Search for the cell housing the specified text and yield its [x, y] center coordinate. 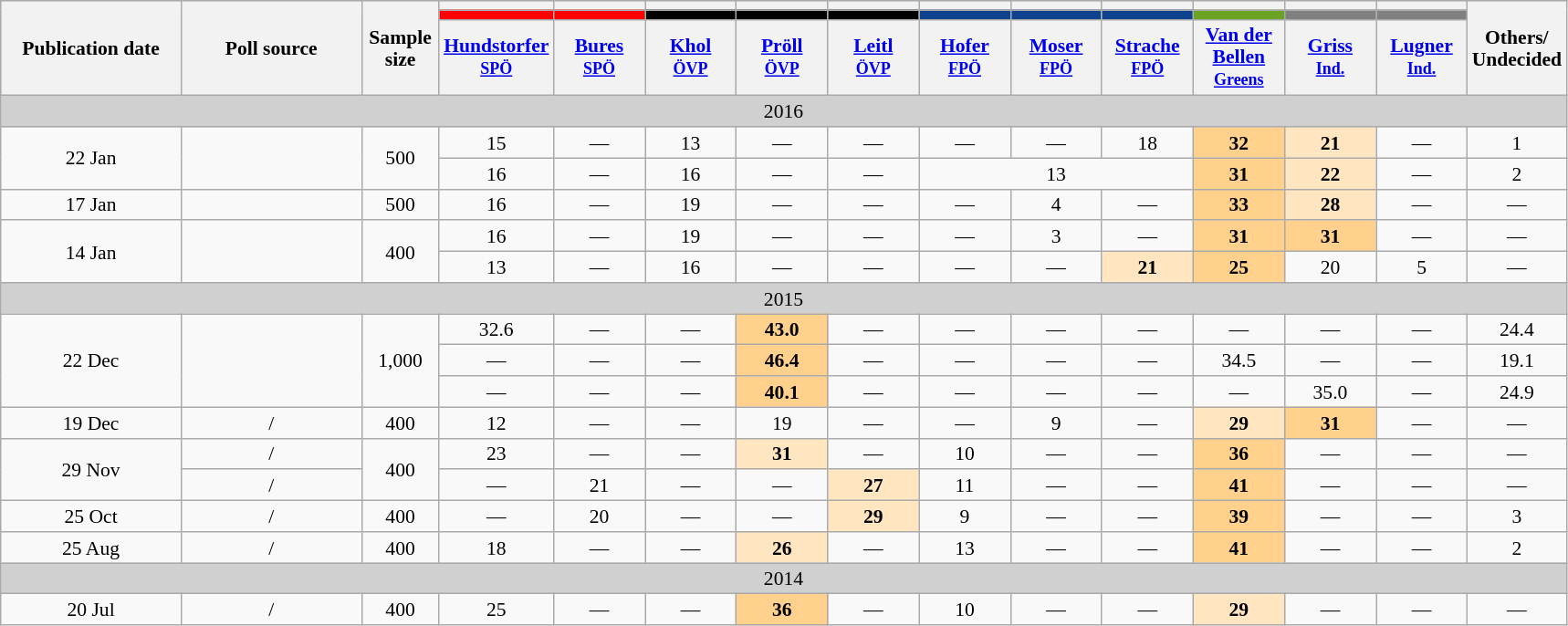
22 Jan [91, 158]
HoferFPÖ [965, 57]
32.6 [497, 329]
24.9 [1517, 391]
2016 [783, 111]
22 Dec [91, 360]
LeitlÖVP [873, 57]
32 [1239, 142]
LugnerInd. [1422, 57]
MoserFPÖ [1056, 57]
33 [1239, 204]
35.0 [1330, 391]
PröllÖVP [782, 57]
2015 [783, 298]
17 Jan [91, 204]
40.1 [782, 391]
39 [1239, 516]
20 Jul [91, 610]
14 Jan [91, 252]
StracheFPÖ [1147, 57]
KholÖVP [690, 57]
Others/Undecided [1517, 48]
11 [965, 485]
19.1 [1517, 360]
24.4 [1517, 329]
5 [1422, 267]
19 Dec [91, 423]
2014 [783, 579]
28 [1330, 204]
43.0 [782, 329]
23 [497, 454]
Sample size [400, 48]
BuresSPÖ [599, 57]
15 [497, 142]
27 [873, 485]
25 Oct [91, 516]
46.4 [782, 360]
26 [782, 548]
12 [497, 423]
25 Aug [91, 548]
HundstorferSPÖ [497, 57]
34.5 [1239, 360]
Publication date [91, 48]
29 Nov [91, 469]
Poll source [271, 48]
4 [1056, 204]
Van der BellenGreens [1239, 57]
1 [1517, 142]
1,000 [400, 360]
22 [1330, 173]
GrissInd. [1330, 57]
